Determine the [x, y] coordinate at the center of the cell enclosing the given text.  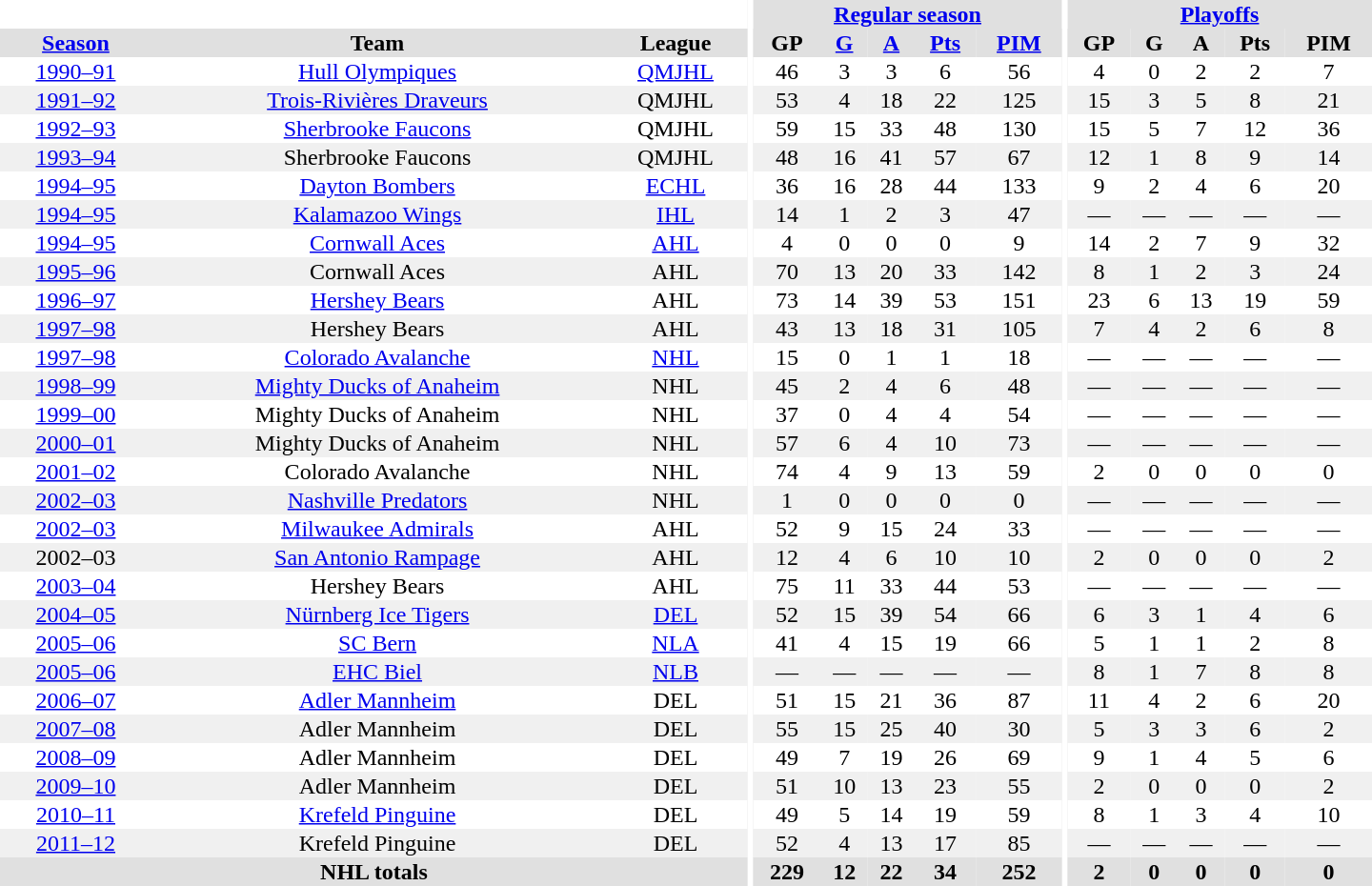
League [676, 43]
1995–96 [76, 272]
25 [892, 729]
87 [1019, 700]
Regular season [907, 14]
133 [1019, 186]
Nürnberg Ice Tigers [377, 614]
1990–91 [76, 71]
125 [1019, 100]
2006–07 [76, 700]
EHC Biel [377, 672]
Playoffs [1220, 14]
1991–92 [76, 100]
2011–12 [76, 843]
Milwaukee Admirals [377, 529]
2004–05 [76, 614]
IHL [676, 214]
ECHL [676, 186]
69 [1019, 757]
142 [1019, 272]
151 [1019, 300]
1996–97 [76, 300]
2003–04 [76, 586]
252 [1019, 872]
1999–00 [76, 414]
San Antonio Rampage [377, 557]
67 [1019, 157]
2000–01 [76, 443]
NLA [676, 643]
28 [892, 186]
31 [945, 329]
2001–02 [76, 472]
130 [1019, 129]
46 [787, 71]
2009–10 [76, 786]
NLB [676, 672]
105 [1019, 329]
45 [787, 386]
30 [1019, 729]
37 [787, 414]
Hull Olympiques [377, 71]
2008–09 [76, 757]
Dayton Bombers [377, 186]
229 [787, 872]
47 [1019, 214]
Season [76, 43]
56 [1019, 71]
85 [1019, 843]
17 [945, 843]
2007–08 [76, 729]
43 [787, 329]
74 [787, 472]
70 [787, 272]
NHL totals [373, 872]
34 [945, 872]
40 [945, 729]
SC Bern [377, 643]
Nashville Predators [377, 500]
75 [787, 586]
1992–93 [76, 129]
1993–94 [76, 157]
Kalamazoo Wings [377, 214]
26 [945, 757]
1998–99 [76, 386]
2010–11 [76, 815]
32 [1328, 243]
Team [377, 43]
Trois-Rivières Draveurs [377, 100]
